Identify which cell holds the provided text, then report its (X, Y) central coordinate. 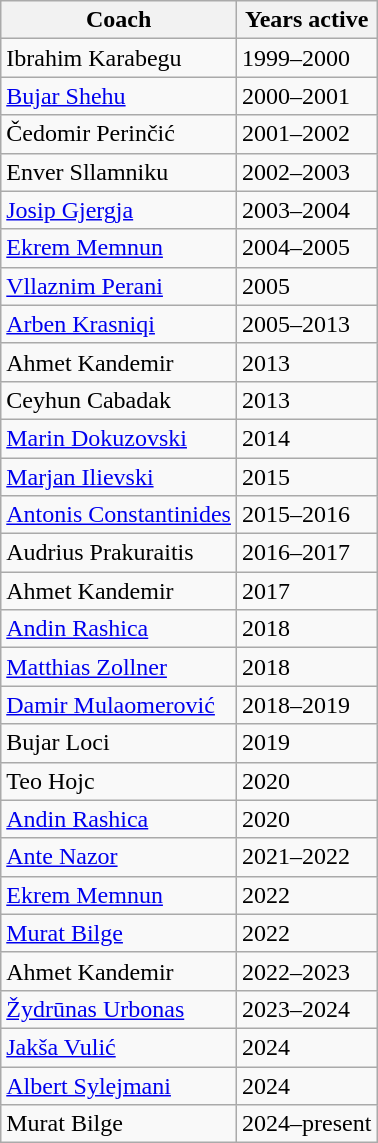
2004–2005 (306, 248)
Marin Dokuzovski (119, 438)
Čedomir Perinčić (119, 134)
2015 (306, 477)
Teo Hojc (119, 781)
Audrius Prakuraitis (119, 553)
Matthias Zollner (119, 667)
2015–2016 (306, 515)
2019 (306, 743)
Josip Gjergja (119, 210)
Marjan Ilievski (119, 477)
Coach (119, 20)
2018–2019 (306, 705)
Albert Sylejmani (119, 1085)
Žydrūnas Urbonas (119, 1009)
2023–2024 (306, 1009)
Enver Sllamniku (119, 172)
Bujar Shehu (119, 96)
2024–present (306, 1124)
2017 (306, 591)
1999–2000 (306, 58)
Ibrahim Karabegu (119, 58)
Jakša Vulić (119, 1047)
Years active (306, 20)
2016–2017 (306, 553)
2021–2022 (306, 857)
2005–2013 (306, 324)
2000–2001 (306, 96)
2022–2023 (306, 971)
Ante Nazor (119, 857)
2014 (306, 438)
Antonis Constantinides (119, 515)
Bujar Loci (119, 743)
2005 (306, 286)
2001–2002 (306, 134)
Vllaznim Perani (119, 286)
2002–2003 (306, 172)
2003–2004 (306, 210)
Arben Krasniqi (119, 324)
Damir Mulaomerović (119, 705)
Ceyhun Cabadak (119, 400)
